Scan for the cell matching the given text and deliver its [X, Y] coordinate at center. 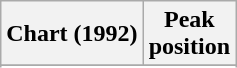
Chart (1992) [72, 34]
Peakposition [189, 34]
